Detect which cell encompasses the target text, then output its (x, y) center coordinate. 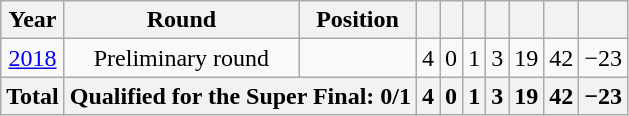
2018 (33, 58)
Year (33, 20)
Total (33, 96)
Preliminary round (181, 58)
Round (181, 20)
Position (358, 20)
Qualified for the Super Final: 0/1 (240, 96)
